Detect which cell encompasses the target text, then output its [X, Y] center coordinate. 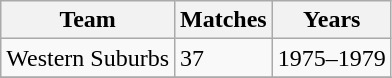
Years [332, 20]
Team [88, 20]
Matches [224, 20]
37 [224, 58]
Western Suburbs [88, 58]
1975–1979 [332, 58]
